Return the (X, Y) coordinate for the center point of the cell that contains the specified text.  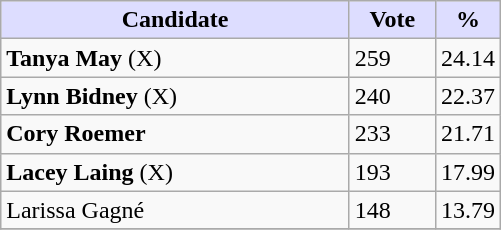
148 (392, 210)
259 (392, 58)
17.99 (468, 172)
Lynn Bidney (X) (176, 96)
Tanya May (X) (176, 58)
Candidate (176, 20)
% (468, 20)
233 (392, 134)
13.79 (468, 210)
Lacey Laing (X) (176, 172)
Cory Roemer (176, 134)
Vote (392, 20)
24.14 (468, 58)
193 (392, 172)
240 (392, 96)
21.71 (468, 134)
Larissa Gagné (176, 210)
22.37 (468, 96)
